Return the (X, Y) coordinate for the center point of the cell that contains the specified text.  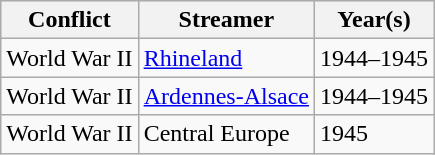
Year(s) (374, 20)
Rhineland (226, 58)
Ardennes-Alsace (226, 96)
Streamer (226, 20)
1945 (374, 134)
Conflict (70, 20)
Central Europe (226, 134)
